Detect which cell encompasses the target text, then output its (X, Y) center coordinate. 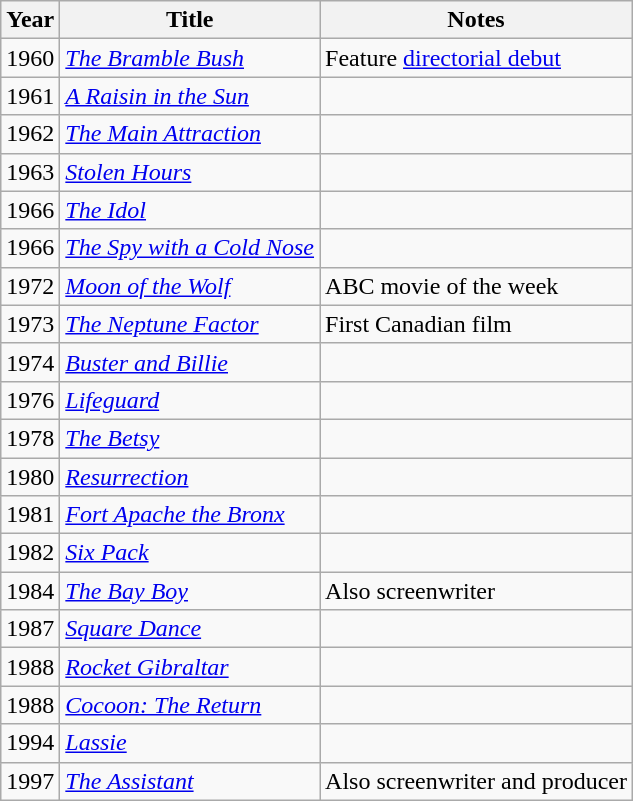
1974 (30, 362)
1962 (30, 134)
Cocoon: The Return (190, 705)
Feature directorial debut (476, 58)
The Bay Boy (190, 591)
Stolen Hours (190, 172)
1961 (30, 96)
The Assistant (190, 781)
Notes (476, 20)
Year (30, 20)
Also screenwriter (476, 591)
Rocket Gibraltar (190, 667)
1973 (30, 324)
1980 (30, 477)
A Raisin in the Sun (190, 96)
Buster and Billie (190, 362)
ABC movie of the week (476, 286)
1984 (30, 591)
Lassie (190, 743)
Also screenwriter and producer (476, 781)
1963 (30, 172)
The Betsy (190, 438)
Six Pack (190, 553)
The Idol (190, 210)
Moon of the Wolf (190, 286)
1987 (30, 629)
Fort Apache the Bronx (190, 515)
Title (190, 20)
1982 (30, 553)
The Spy with a Cold Nose (190, 248)
Resurrection (190, 477)
The Bramble Bush (190, 58)
1997 (30, 781)
1981 (30, 515)
Lifeguard (190, 400)
First Canadian film (476, 324)
1960 (30, 58)
1994 (30, 743)
The Neptune Factor (190, 324)
1978 (30, 438)
1976 (30, 400)
1972 (30, 286)
The Main Attraction (190, 134)
Square Dance (190, 629)
